Determine the (x, y) coordinate at the center of the cell enclosing the given text.  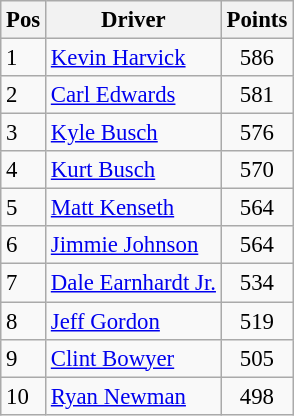
1 (24, 58)
7 (24, 283)
Dale Earnhardt Jr. (134, 283)
586 (256, 58)
Carl Edwards (134, 95)
Matt Kenseth (134, 208)
Kyle Busch (134, 133)
9 (24, 358)
581 (256, 95)
5 (24, 208)
3 (24, 133)
10 (24, 396)
4 (24, 170)
2 (24, 95)
Clint Bowyer (134, 358)
570 (256, 170)
Driver (134, 20)
Kevin Harvick (134, 58)
Ryan Newman (134, 396)
6 (24, 245)
505 (256, 358)
Kurt Busch (134, 170)
8 (24, 321)
576 (256, 133)
498 (256, 396)
534 (256, 283)
519 (256, 321)
Jeff Gordon (134, 321)
Pos (24, 20)
Points (256, 20)
Jimmie Johnson (134, 245)
